From the cell containing the given text, extract its center point as (x, y) coordinate. 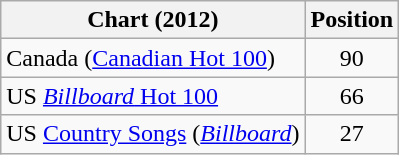
27 (352, 134)
Canada (Canadian Hot 100) (153, 58)
US Billboard Hot 100 (153, 96)
Chart (2012) (153, 20)
90 (352, 58)
66 (352, 96)
US Country Songs (Billboard) (153, 134)
Position (352, 20)
